Capture the cell that displays the provided text and extract its [x, y] central coordinate. 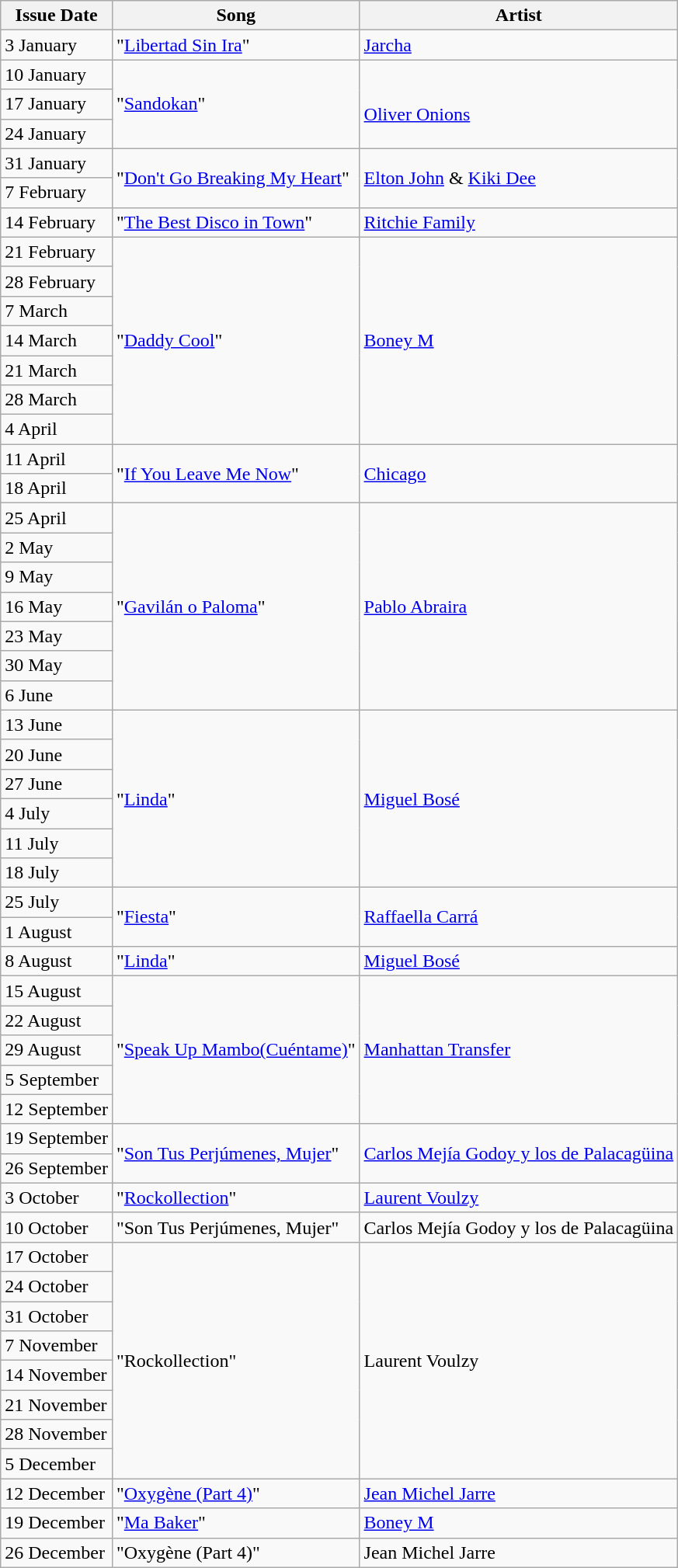
"Daddy Cool" [236, 340]
31 January [57, 163]
3 January [57, 45]
21 November [57, 1405]
Pablo Abraira [519, 607]
"Gavilán o Paloma" [236, 607]
29 August [57, 1050]
11 July [57, 843]
12 December [57, 1493]
28 November [57, 1434]
"Ma Baker" [236, 1523]
14 February [57, 222]
7 November [57, 1346]
19 December [57, 1523]
Artist [519, 16]
26 September [57, 1168]
12 September [57, 1109]
17 January [57, 104]
25 July [57, 902]
4 July [57, 813]
Jarcha [519, 45]
23 May [57, 636]
20 June [57, 754]
Song [236, 16]
14 November [57, 1375]
2 May [57, 548]
"Fiesta" [236, 917]
10 October [57, 1227]
21 February [57, 252]
11 April [57, 459]
8 August [57, 961]
25 April [57, 518]
27 June [57, 784]
7 March [57, 311]
19 September [57, 1139]
5 December [57, 1464]
17 October [57, 1257]
"Speak Up Mambo(Cuéntame)" [236, 1050]
16 May [57, 607]
4 April [57, 429]
9 May [57, 577]
28 March [57, 400]
30 May [57, 666]
31 October [57, 1316]
"Sandokan" [236, 104]
24 January [57, 134]
18 July [57, 873]
Chicago [519, 474]
Oliver Onions [519, 104]
Issue Date [57, 16]
14 March [57, 340]
13 June [57, 725]
Elton John & Kiki Dee [519, 178]
24 October [57, 1286]
28 February [57, 281]
Ritchie Family [519, 222]
7 February [57, 193]
10 January [57, 75]
"Libertad Sin Ira" [236, 45]
26 December [57, 1552]
Manhattan Transfer [519, 1050]
"If You Leave Me Now" [236, 474]
3 October [57, 1198]
1 August [57, 932]
Raffaella Carrá [519, 917]
"The Best Disco in Town" [236, 222]
22 August [57, 1020]
21 March [57, 370]
15 August [57, 991]
"Don't Go Breaking My Heart" [236, 178]
18 April [57, 488]
5 September [57, 1080]
6 June [57, 695]
